Detect which cell encompasses the target text, then output its (X, Y) center coordinate. 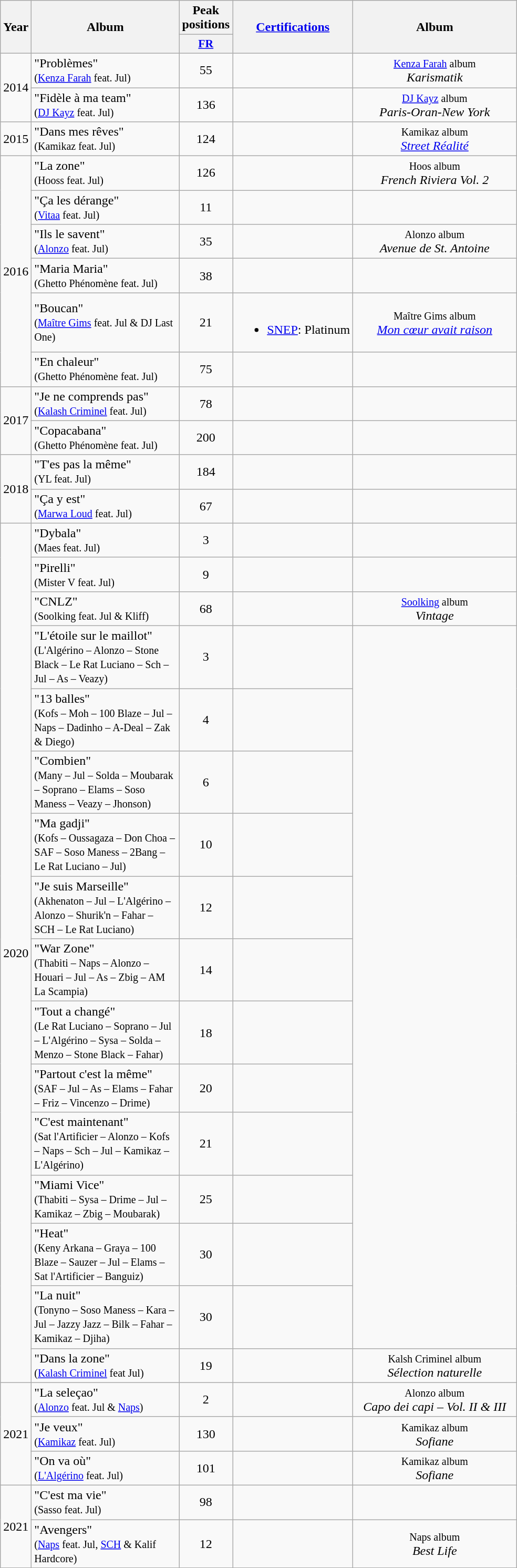
"Partout c'est la même" (SAF – Jul – As – Elams – Fahar – Friz – Vincenzo – Drime) (105, 1088)
"Ils le savent" (Alonzo feat. Jul) (105, 242)
"La nuit" (Tonyno – Soso Maness – Kara – Jul – Jazzy Jazz – Bilk – Fahar – Kamikaz – Djiha) (105, 1317)
"Fidèle à ma team" (DJ Kayz feat. Jul) (105, 104)
SNEP: Platinum (293, 323)
"CNLZ" (Soolking feat. Jul & Kliff) (105, 609)
2 (206, 1399)
2014 (16, 87)
2018 (16, 489)
Naps album Best Life (435, 1543)
Year (16, 27)
Certifications (293, 27)
"Combien" (Many – Jul – Solda – Moubarak – Soprano – Elams – Soso Maness – Veazy – Jhonson) (105, 782)
"War Zone" (Thabiti – Naps – Alonzo – Houari – Jul – As – Zbig – AM La Scampia) (105, 970)
6 (206, 782)
184 (206, 472)
Soolking albumVintage (435, 609)
"Tout a changé" (Le Rat Luciano – Soprano – Jul – L'Algérino – Sysa – Solda – Menzo – Stone Black – Fahar) (105, 1032)
9 (206, 574)
"L'étoile sur le maillot" (L'Algérino – Alonzo – Stone Black – Le Rat Luciano – Sch – Jul – As – Veazy) (105, 657)
55 (206, 70)
DJ Kayz albumParis-Oran-New York (435, 104)
"Je veux" (Kamikaz feat. Jul) (105, 1434)
136 (206, 104)
"C'est maintenant" (Sat l'Artificier – Alonzo – Kofs – Naps – Sch – Jul – Kamikaz – L'Algérino) (105, 1144)
"En chaleur" (Ghetto Phénomène feat. Jul) (105, 369)
"Miami Vice" (Thabiti – Sysa – Drime – Jul – Kamikaz – Zbig – Moubarak) (105, 1199)
38 (206, 275)
2017 (16, 421)
2015 (16, 139)
"Copacabana" (Ghetto Phénomène feat. Jul) (105, 437)
130 (206, 1434)
"Dybala" (Maes feat. Jul) (105, 540)
"Pirelli" (Mister V feat. Jul) (105, 574)
"C'est ma vie" (Sasso feat. Jul) (105, 1502)
"Heat" (Keny Arkana – Graya – 100 Blaze – Sauzer – Jul – Elams – Sat l'Artificier – Banguiz) (105, 1254)
10 (206, 845)
"Dans mes rêves" (Kamikaz feat. Jul) (105, 139)
"Problèmes" (Kenza Farah feat. Jul) (105, 70)
78 (206, 404)
FR (206, 44)
Kalsh Criminel albumSélection naturelle (435, 1366)
25 (206, 1199)
101 (206, 1468)
"Boucan" (Maître Gims feat. Jul & DJ Last One) (105, 323)
"Maria Maria" (Ghetto Phénomène feat. Jul) (105, 275)
"La seleçao" (Alonzo feat. Jul & Naps) (105, 1399)
"Dans la zone" (Kalash Criminel feat Jul) (105, 1366)
2016 (16, 271)
18 (206, 1032)
35 (206, 242)
68 (206, 609)
67 (206, 506)
"Ma gadji" (Kofs – Oussagaza – Don Choa – SAF – Soso Maness – 2Bang – Le Rat Luciano – Jul) (105, 845)
Alonzo album Capo dei capi – Vol. II & III (435, 1399)
"Ça les dérange" (Vitaa feat. Jul) (105, 207)
98 (206, 1502)
"13 balles" (Kofs – Moh – 100 Blaze – Jul – Naps – Dadinho – A-Deal – Zak & Diego) (105, 720)
"Je ne comprends pas" (Kalash Criminel feat. Jul) (105, 404)
Hoos albumFrench Riviera Vol. 2 (435, 173)
19 (206, 1366)
Peak positions (206, 18)
"Je suis Marseille" (Akhenaton – Jul – L'Algérino – Alonzo – Shurik'n – Fahar – SCH – Le Rat Luciano) (105, 907)
200 (206, 437)
14 (206, 970)
75 (206, 369)
126 (206, 173)
20 (206, 1088)
"T'es pas la même" (YL feat. Jul) (105, 472)
"Avengers" (Naps feat. Jul, SCH & Kalif Hardcore) (105, 1543)
Kamikaz albumStreet Réalité (435, 139)
2020 (16, 952)
"La zone" (Hooss feat. Jul) (105, 173)
Maître Gims albumMon cœur avait raison (435, 323)
Alonzo albumAvenue de St. Antoine (435, 242)
"On va où" (L'Algérino feat. Jul) (105, 1468)
4 (206, 720)
"Ça y est" (Marwa Loud feat. Jul) (105, 506)
124 (206, 139)
Kenza Farah albumKarismatik (435, 70)
11 (206, 207)
